Find where the given text appears and provide that cell's center as [x, y] coordinate. 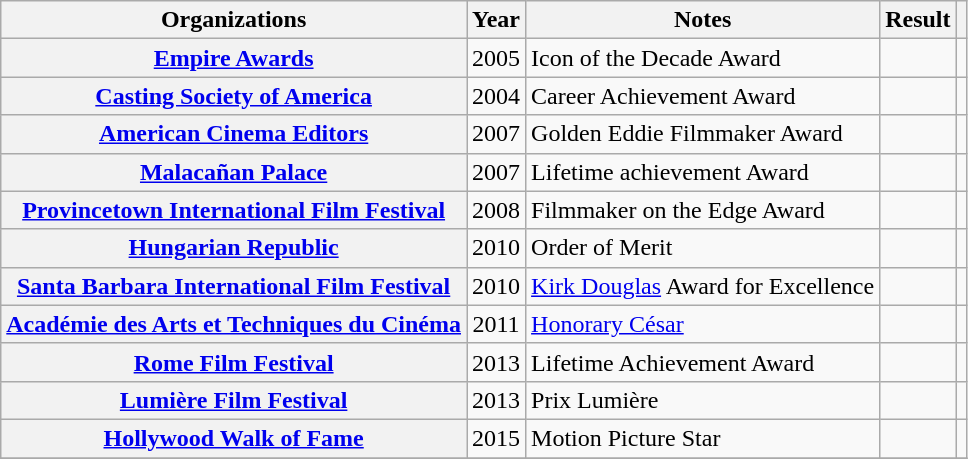
Kirk Douglas Award for Excellence [703, 286]
Hungarian Republic [234, 248]
American Cinema Editors [234, 134]
Motion Picture Star [703, 438]
Organizations [234, 20]
Result [918, 20]
Casting Society of America [234, 96]
Icon of the Decade Award [703, 58]
Year [496, 20]
Empire Awards [234, 58]
2005 [496, 58]
Lumière Film Festival [234, 400]
2004 [496, 96]
Lifetime Achievement Award [703, 362]
Malacañan Palace [234, 172]
Honorary César [703, 324]
Golden Eddie Filmmaker Award [703, 134]
Notes [703, 20]
2011 [496, 324]
Hollywood Walk of Fame [234, 438]
Career Achievement Award [703, 96]
2008 [496, 210]
Prix Lumière [703, 400]
Provincetown International Film Festival [234, 210]
Académie des Arts et Techniques du Cinéma [234, 324]
Santa Barbara International Film Festival [234, 286]
Lifetime achievement Award [703, 172]
2015 [496, 438]
Filmmaker on the Edge Award [703, 210]
Rome Film Festival [234, 362]
Order of Merit [703, 248]
